Return the [X, Y] coordinate for the center point of the cell that contains the specified text.  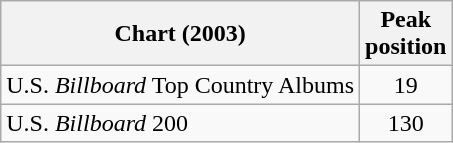
130 [406, 123]
Chart (2003) [180, 34]
19 [406, 85]
U.S. Billboard Top Country Albums [180, 85]
Peakposition [406, 34]
U.S. Billboard 200 [180, 123]
